Pinpoint the cell where the given text exists, returning its (x, y) midpoint coordinate. 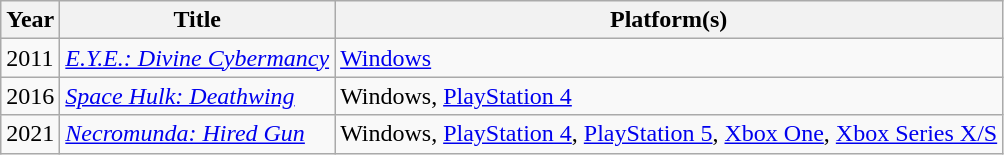
Space Hulk: Deathwing (198, 96)
Windows, PlayStation 4, PlayStation 5, Xbox One, Xbox Series X/S (669, 134)
Windows, PlayStation 4 (669, 96)
Platform(s) (669, 20)
Title (198, 20)
Necromunda: Hired Gun (198, 134)
2011 (30, 58)
E.Y.E.: Divine Cybermancy (198, 58)
Year (30, 20)
Windows (669, 58)
2021 (30, 134)
2016 (30, 96)
